Pinpoint the cell where the given text exists, returning its [x, y] midpoint coordinate. 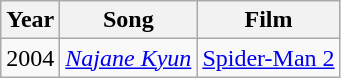
Film [268, 20]
2004 [30, 58]
Spider-Man 2 [268, 58]
Song [128, 20]
Year [30, 20]
Najane Kyun [128, 58]
